Extract the [X, Y] coordinate from the center of the cell holding the provided text.  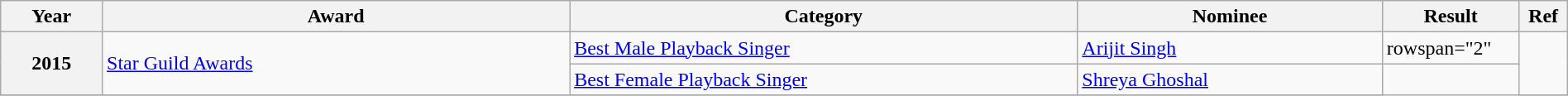
Arijit Singh [1230, 48]
Nominee [1230, 17]
Star Guild Awards [336, 64]
Year [51, 17]
rowspan="2" [1451, 48]
2015 [51, 64]
Best Female Playback Singer [824, 79]
Category [824, 17]
Result [1451, 17]
Award [336, 17]
Ref [1543, 17]
Shreya Ghoshal [1230, 79]
Best Male Playback Singer [824, 48]
